Pinpoint the cell where the given text exists, returning its [X, Y] midpoint coordinate. 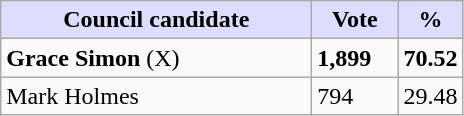
% [430, 20]
Mark Holmes [156, 96]
Grace Simon (X) [156, 58]
70.52 [430, 58]
Vote [355, 20]
Council candidate [156, 20]
29.48 [430, 96]
794 [355, 96]
1,899 [355, 58]
